Capture the cell that displays the provided text and extract its (x, y) central coordinate. 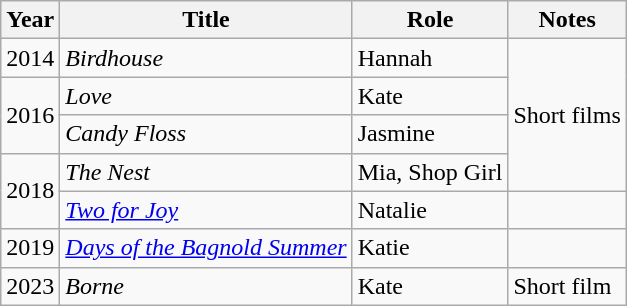
Title (206, 20)
Katie (430, 248)
Mia, Shop Girl (430, 172)
Jasmine (430, 134)
Candy Floss (206, 134)
2018 (30, 191)
Borne (206, 286)
Notes (567, 20)
2014 (30, 58)
2019 (30, 248)
Short film (567, 286)
The Nest (206, 172)
Love (206, 96)
Birdhouse (206, 58)
Short films (567, 115)
Two for Joy (206, 210)
Year (30, 20)
Natalie (430, 210)
2016 (30, 115)
Days of the Bagnold Summer (206, 248)
2023 (30, 286)
Hannah (430, 58)
Role (430, 20)
